Locate the cell with the specified text and output its [x, y] center coordinate. 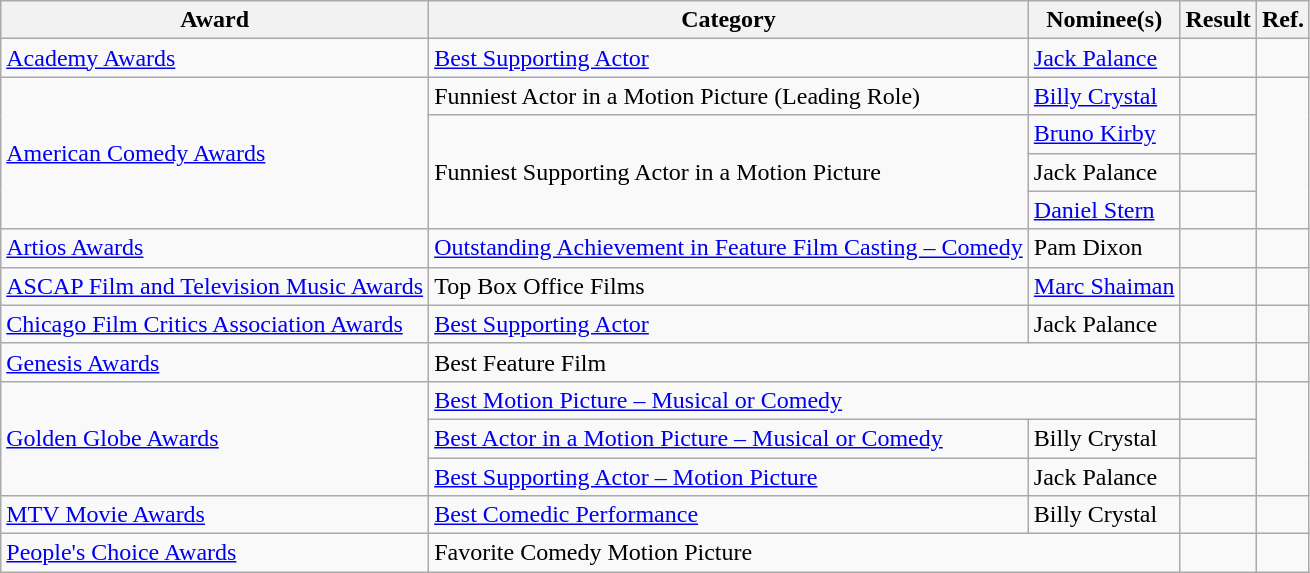
Result [1218, 20]
ASCAP Film and Television Music Awards [215, 286]
Bruno Kirby [1104, 134]
Academy Awards [215, 58]
Funniest Actor in a Motion Picture (Leading Role) [729, 96]
Pam Dixon [1104, 248]
Chicago Film Critics Association Awards [215, 324]
Golden Globe Awards [215, 438]
Marc Shaiman [1104, 286]
Best Motion Picture – Musical or Comedy [804, 400]
Genesis Awards [215, 362]
Nominee(s) [1104, 20]
Top Box Office Films [729, 286]
Best Actor in a Motion Picture – Musical or Comedy [729, 438]
Outstanding Achievement in Feature Film Casting – Comedy [729, 248]
Ref. [1282, 20]
Best Feature Film [804, 362]
Category [729, 20]
Daniel Stern [1104, 210]
American Comedy Awards [215, 153]
People's Choice Awards [215, 553]
Artios Awards [215, 248]
Funniest Supporting Actor in a Motion Picture [729, 172]
Award [215, 20]
MTV Movie Awards [215, 515]
Favorite Comedy Motion Picture [804, 553]
Best Comedic Performance [729, 515]
Best Supporting Actor – Motion Picture [729, 477]
